Return the (x, y) coordinate for the center point of the cell that contains the specified text.  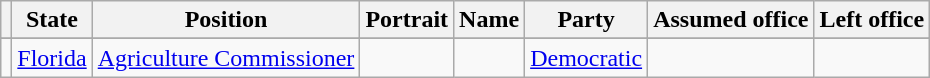
Agriculture Commissioner (226, 58)
Name (490, 20)
State (52, 20)
Assumed office (731, 20)
Position (226, 20)
Party (586, 20)
Portrait (407, 20)
Left office (872, 20)
Democratic (586, 58)
Florida (52, 58)
